Search for the cell housing the specified text and yield its (X, Y) center coordinate. 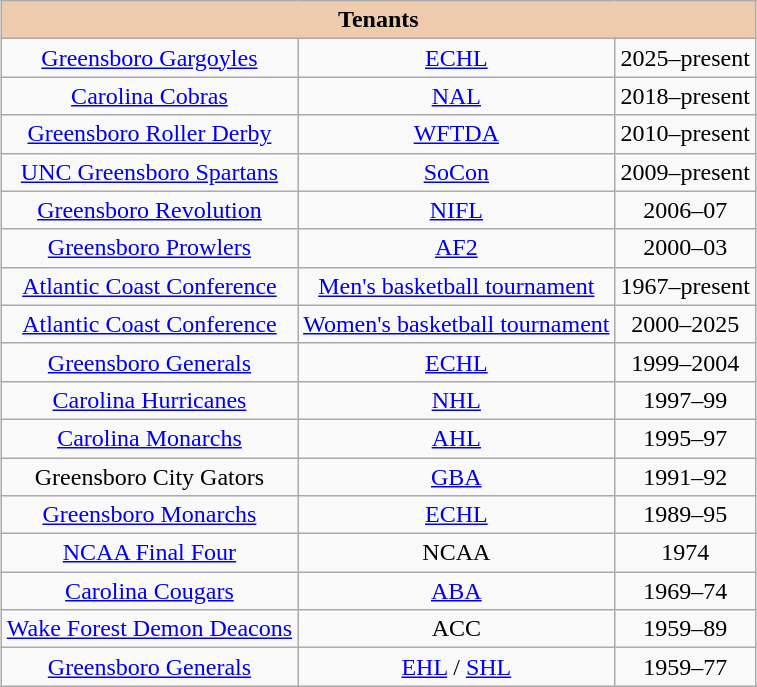
2000–2025 (685, 324)
EHL / SHL (456, 667)
UNC Greensboro Spartans (149, 172)
1974 (685, 553)
2018–present (685, 96)
2006–07 (685, 210)
1969–74 (685, 591)
WFTDA (456, 134)
Greensboro Gargoyles (149, 58)
1959–77 (685, 667)
1995–97 (685, 438)
NHL (456, 400)
Tenants (378, 20)
2025–present (685, 58)
ACC (456, 629)
ABA (456, 591)
GBA (456, 477)
1999–2004 (685, 362)
AHL (456, 438)
Carolina Monarchs (149, 438)
SoCon (456, 172)
1967–present (685, 286)
Men's basketball tournament (456, 286)
2009–present (685, 172)
Women's basketball tournament (456, 324)
NAL (456, 96)
AF2 (456, 248)
1959–89 (685, 629)
Greensboro Revolution (149, 210)
Greensboro City Gators (149, 477)
1997–99 (685, 400)
Wake Forest Demon Deacons (149, 629)
2000–03 (685, 248)
Greensboro Prowlers (149, 248)
Greensboro Monarchs (149, 515)
2010–present (685, 134)
1991–92 (685, 477)
Carolina Cougars (149, 591)
NCAA Final Four (149, 553)
NCAA (456, 553)
Carolina Hurricanes (149, 400)
Carolina Cobras (149, 96)
NIFL (456, 210)
1989–95 (685, 515)
Greensboro Roller Derby (149, 134)
